Output the (x, y) coordinate of the center of the cell containing the given text.  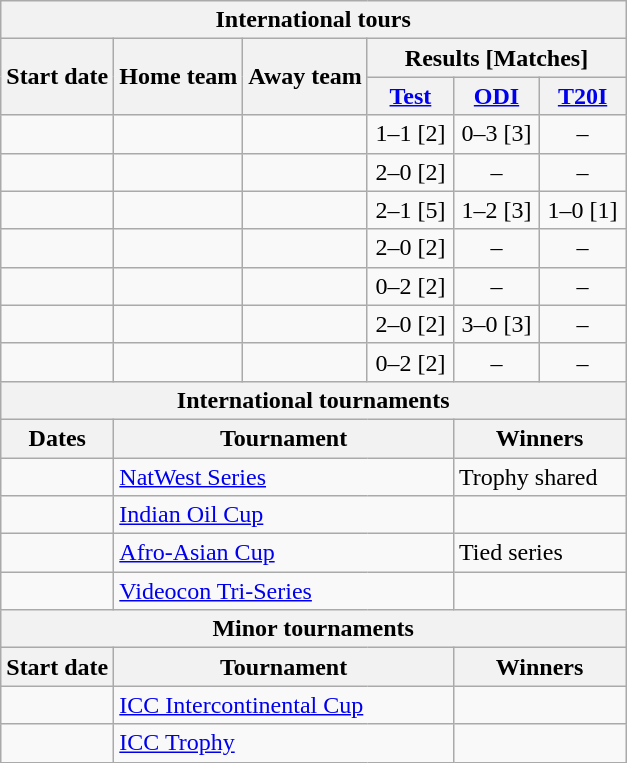
Minor tournaments (314, 629)
Afro-Asian Cup (284, 553)
Dates (58, 438)
Test (410, 96)
ODI (496, 96)
1–2 [3] (496, 210)
1–0 [1] (583, 210)
Tied series (539, 553)
ICC Trophy (284, 743)
T20I (583, 96)
Away team (306, 77)
International tours (314, 20)
Videocon Tri-Series (284, 591)
Results [Matches] (496, 58)
2–1 [5] (410, 210)
1–1 [2] (410, 134)
ICC Intercontinental Cup (284, 705)
0–3 [3] (496, 134)
Trophy shared (539, 477)
International tournaments (314, 400)
Home team (178, 77)
NatWest Series (284, 477)
Indian Oil Cup (284, 515)
3–0 [3] (496, 324)
